Pinpoint the cell where the given text exists, returning its [x, y] midpoint coordinate. 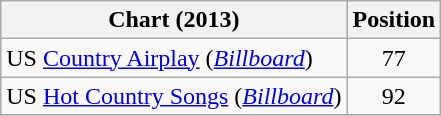
Position [394, 20]
US Hot Country Songs (Billboard) [174, 96]
Chart (2013) [174, 20]
US Country Airplay (Billboard) [174, 58]
77 [394, 58]
92 [394, 96]
